Determine the (x, y) coordinate at the center of the cell enclosing the given text.  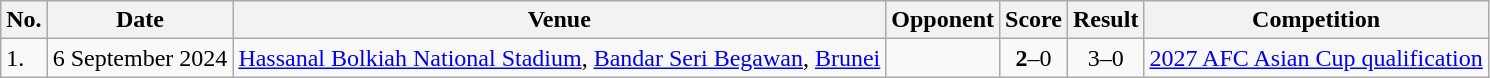
Score (1034, 20)
Opponent (943, 20)
Date (140, 20)
1. (24, 58)
Result (1106, 20)
3–0 (1106, 58)
No. (24, 20)
2–0 (1034, 58)
Hassanal Bolkiah National Stadium, Bandar Seri Begawan, Brunei (560, 58)
6 September 2024 (140, 58)
Competition (1316, 20)
Venue (560, 20)
2027 AFC Asian Cup qualification (1316, 58)
